From the cell containing the given text, extract its center point as [x, y] coordinate. 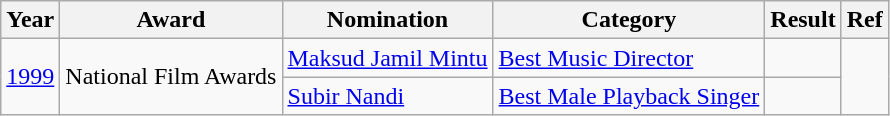
National Film Awards [171, 77]
1999 [30, 77]
Ref [864, 20]
Nomination [388, 20]
Best Music Director [629, 58]
Result [803, 20]
Year [30, 20]
Maksud Jamil Mintu [388, 58]
Subir Nandi [388, 96]
Category [629, 20]
Award [171, 20]
Best Male Playback Singer [629, 96]
